Output the [x, y] coordinate of the center of the cell containing the given text.  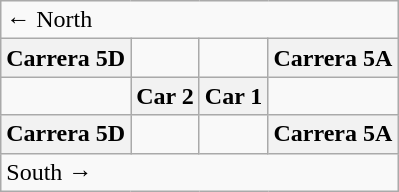
South → [200, 172]
← North [200, 20]
Car 1 [234, 96]
Car 2 [166, 96]
